Determine the (X, Y) coordinate at the center of the cell enclosing the given text.  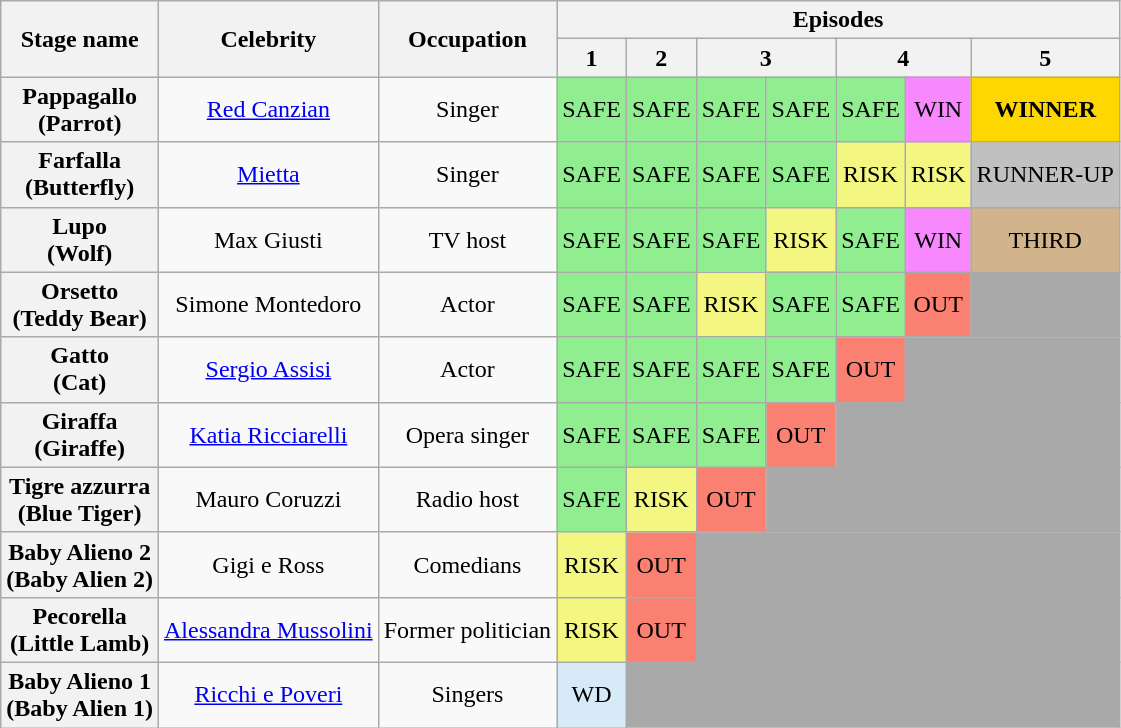
WINNER (1045, 110)
Pappagallo(Parrot) (80, 110)
Singers (467, 694)
Katia Ricciarelli (269, 434)
Gatto(Cat) (80, 370)
Farfalla(Butterfly) (80, 174)
Opera singer (467, 434)
3 (766, 58)
Sergio Assisi (269, 370)
Pecorella(Little Lamb) (80, 630)
Simone Montedoro (269, 304)
Max Giusti (269, 240)
Stage name (80, 39)
WD (592, 694)
Baby Alieno 2(Baby Alien 2) (80, 564)
Episodes (838, 20)
Lupo(Wolf) (80, 240)
Radio host (467, 500)
Occupation (467, 39)
Giraffa(Giraffe) (80, 434)
1 (592, 58)
TV host (467, 240)
4 (904, 58)
2 (661, 58)
Mauro Coruzzi (269, 500)
Celebrity (269, 39)
Gigi e Ross (269, 564)
Former politician (467, 630)
Mietta (269, 174)
RUNNER-UP (1045, 174)
THIRD (1045, 240)
Tigre azzurra(Blue Tiger) (80, 500)
Comedians (467, 564)
5 (1045, 58)
Red Canzian (269, 110)
Orsetto(Teddy Bear) (80, 304)
Baby Alieno 1(Baby Alien 1) (80, 694)
Alessandra Mussolini (269, 630)
Ricchi e Poveri (269, 694)
